Return the [X, Y] coordinate for the center point of the cell that contains the specified text.  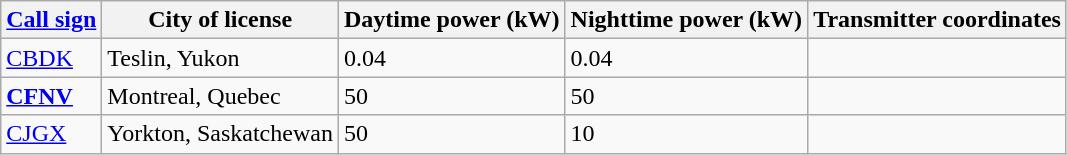
CBDK [52, 58]
Call sign [52, 20]
Teslin, Yukon [220, 58]
Nighttime power (kW) [686, 20]
CJGX [52, 134]
CFNV [52, 96]
Yorkton, Saskatchewan [220, 134]
10 [686, 134]
Transmitter coordinates [938, 20]
Daytime power (kW) [452, 20]
Montreal, Quebec [220, 96]
City of license [220, 20]
